Find where the given text appears and provide that cell's center as (x, y) coordinate. 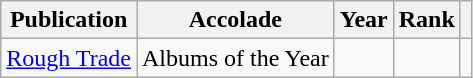
Rough Trade (69, 58)
Accolade (235, 20)
Year (364, 20)
Rank (426, 20)
Publication (69, 20)
Albums of the Year (235, 58)
